Find where the given text appears and provide that cell's center as (x, y) coordinate. 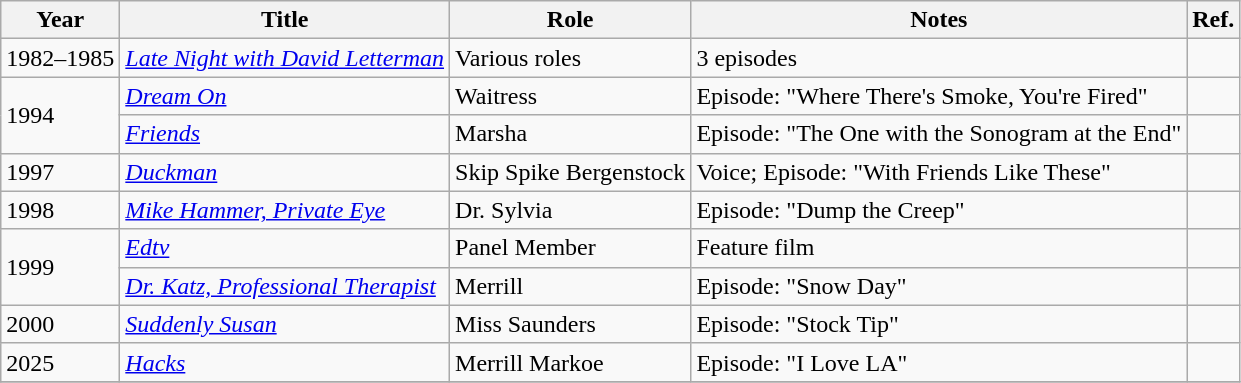
Episode: "Dump the Creep" (939, 210)
Various roles (570, 58)
1997 (60, 172)
Episode: "I Love LA" (939, 362)
Episode: "The One with the Sonogram at the End" (939, 134)
Episode: "Where There's Smoke, You're Fired" (939, 96)
Episode: "Stock Tip" (939, 324)
Waitress (570, 96)
1999 (60, 267)
Dream On (285, 96)
Edtv (285, 248)
Hacks (285, 362)
Title (285, 20)
Skip Spike Bergenstock (570, 172)
Merrill (570, 286)
Mike Hammer, Private Eye (285, 210)
Friends (285, 134)
Miss Saunders (570, 324)
Ref. (1214, 20)
2000 (60, 324)
1994 (60, 115)
1982–1985 (60, 58)
Role (570, 20)
Suddenly Susan (285, 324)
Duckman (285, 172)
Voice; Episode: "With Friends Like These" (939, 172)
Notes (939, 20)
3 episodes (939, 58)
Panel Member (570, 248)
Year (60, 20)
Episode: "Snow Day" (939, 286)
Feature film (939, 248)
1998 (60, 210)
Marsha (570, 134)
Late Night with David Letterman (285, 58)
2025 (60, 362)
Dr. Katz, Professional Therapist (285, 286)
Dr. Sylvia (570, 210)
Merrill Markoe (570, 362)
